Extract the [x, y] coordinate from the center of the cell holding the provided text.  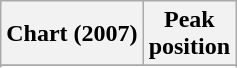
Chart (2007) [72, 34]
Peakposition [189, 34]
